Capture the cell that displays the provided text and extract its [x, y] central coordinate. 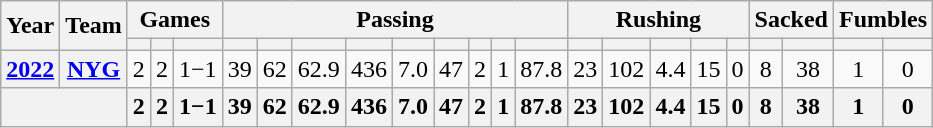
Sacked [791, 20]
Rushing [658, 20]
Year [30, 26]
Passing [395, 20]
Fumbles [884, 20]
NYG [94, 69]
2022 [30, 69]
Team [94, 26]
Games [174, 20]
